Find where the given text appears and provide that cell's center as (x, y) coordinate. 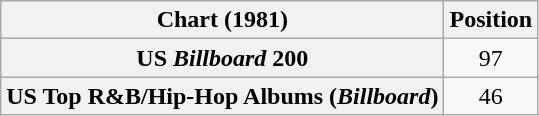
US Top R&B/Hip-Hop Albums (Billboard) (222, 96)
Position (491, 20)
US Billboard 200 (222, 58)
46 (491, 96)
Chart (1981) (222, 20)
97 (491, 58)
